Scan for the cell matching the given text and deliver its [x, y] coordinate at center. 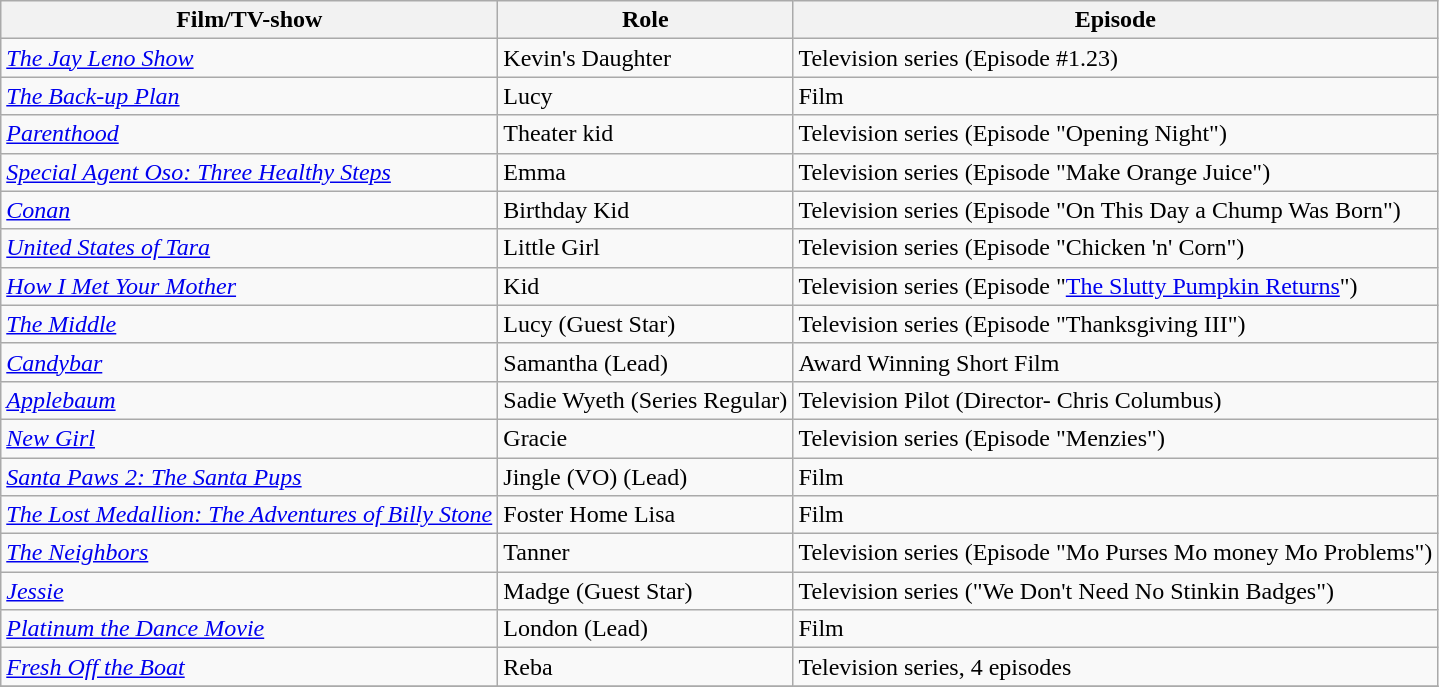
Television Pilot (Director- Chris Columbus) [1116, 400]
Film/TV-show [250, 20]
Tanner [646, 553]
New Girl [250, 438]
Television series (Episode #1.23) [1116, 58]
Television series ("We Don't Need No Stinkin Badges") [1116, 591]
The Middle [250, 324]
Reba [646, 667]
Television series (Episode "Menzies") [1116, 438]
Television series (Episode "Opening Night") [1116, 134]
The Lost Medallion: The Adventures of Billy Stone [250, 515]
Jingle (VO) (Lead) [646, 477]
The Back-up Plan [250, 96]
Fresh Off the Boat [250, 667]
Kevin's Daughter [646, 58]
Candybar [250, 362]
Television series, 4 episodes [1116, 667]
Platinum the Dance Movie [250, 629]
Madge (Guest Star) [646, 591]
How I Met Your Mother [250, 286]
Kid [646, 286]
Television series (Episode "The Slutty Pumpkin Returns") [1116, 286]
Little Girl [646, 248]
Episode [1116, 20]
Role [646, 20]
Conan [250, 210]
Sadie Wyeth (Series Regular) [646, 400]
The Neighbors [250, 553]
Lucy (Guest Star) [646, 324]
Theater kid [646, 134]
Award Winning Short Film [1116, 362]
Television series (Episode "Thanksgiving III") [1116, 324]
Television series (Episode "Mo Purses Mo money Mo Problems") [1116, 553]
Gracie [646, 438]
Television series (Episode "Chicken 'n' Corn") [1116, 248]
London (Lead) [646, 629]
Applebaum [250, 400]
Parenthood [250, 134]
Lucy [646, 96]
Television series (Episode "Make Orange Juice") [1116, 172]
United States of Tara [250, 248]
Santa Paws 2: The Santa Pups [250, 477]
Special Agent Oso: Three Healthy Steps [250, 172]
Foster Home Lisa [646, 515]
Emma [646, 172]
Birthday Kid [646, 210]
The Jay Leno Show [250, 58]
Television series (Episode "On This Day a Chump Was Born") [1116, 210]
Jessie [250, 591]
Samantha (Lead) [646, 362]
